Return the [X, Y] coordinate for the center point of the cell that contains the specified text.  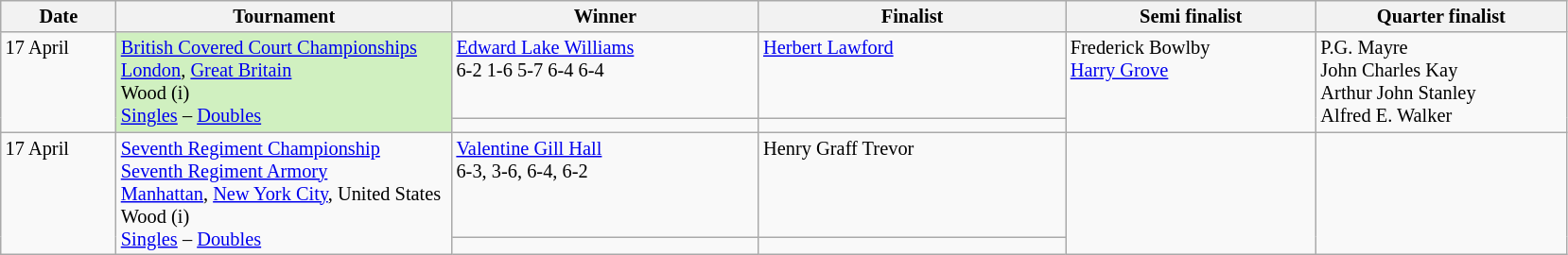
Valentine Gill Hall 6-3, 3-6, 6-4, 6-2 [605, 185]
Date [59, 16]
Quarter finalist [1441, 16]
Seventh Regiment Championship Seventh Regiment Armory Manhattan, New York City, United StatesWood (i)Singles – Doubles [284, 194]
Henry Graff Trevor [912, 185]
P.G. Mayre John Charles Kay Arthur John Stanley Alfred E. Walker [1441, 82]
Semi finalist [1192, 16]
Herbert Lawford [912, 75]
British Covered Court Championships London, Great BritainWood (i)Singles – Doubles [284, 82]
Tournament [284, 16]
Frederick Bowlby Harry Grove [1192, 82]
Finalist [912, 16]
Winner [605, 16]
Edward Lake Williams6-2 1-6 5-7 6-4 6-4 [605, 75]
